Return the [X, Y] coordinate for the center point of the cell that contains the specified text.  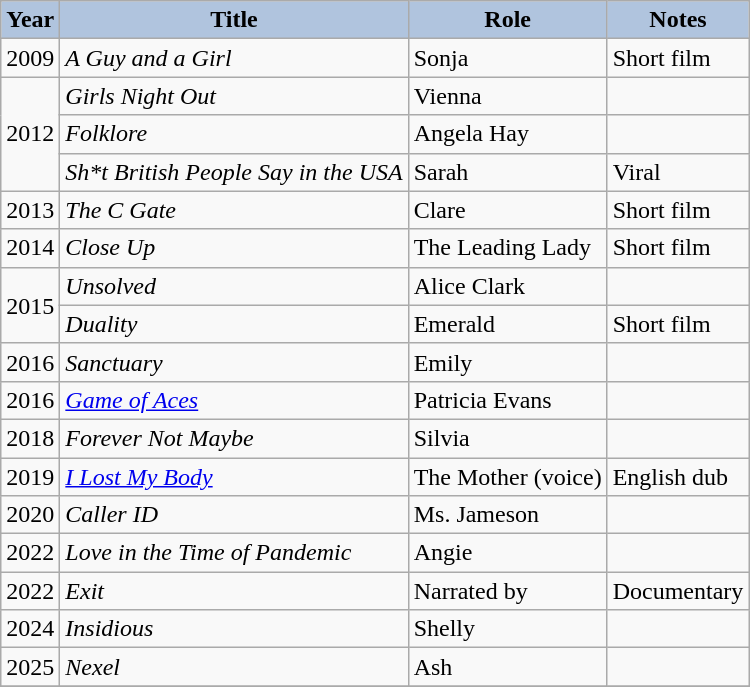
Emily [508, 362]
Caller ID [234, 515]
2018 [30, 438]
Game of Aces [234, 400]
Viral [678, 172]
The C Gate [234, 210]
Role [508, 20]
Duality [234, 324]
2009 [30, 58]
English dub [678, 477]
Sonja [508, 58]
The Leading Lady [508, 248]
Exit [234, 591]
Angie [508, 553]
Patricia Evans [508, 400]
2013 [30, 210]
Girls Night Out [234, 96]
Close Up [234, 248]
Folklore [234, 134]
Love in the Time of Pandemic [234, 553]
A Guy and a Girl [234, 58]
Ms. Jameson [508, 515]
2014 [30, 248]
Vienna [508, 96]
The Mother (voice) [508, 477]
2025 [30, 667]
Notes [678, 20]
Year [30, 20]
Ash [508, 667]
Silvia [508, 438]
Insidious [234, 629]
Documentary [678, 591]
Unsolved [234, 286]
2012 [30, 134]
Sanctuary [234, 362]
Title [234, 20]
I Lost My Body [234, 477]
Emerald [508, 324]
Forever Not Maybe [234, 438]
Nexel [234, 667]
2019 [30, 477]
Alice Clark [508, 286]
2015 [30, 305]
Angela Hay [508, 134]
Sarah [508, 172]
2020 [30, 515]
Sh*t British People Say in the USA [234, 172]
2024 [30, 629]
Narrated by [508, 591]
Clare [508, 210]
Shelly [508, 629]
